Find where the given text appears and provide that cell's center as (x, y) coordinate. 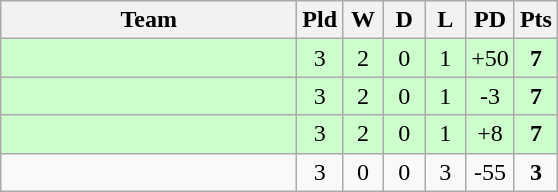
Pts (536, 20)
-3 (490, 96)
D (404, 20)
Pld (320, 20)
Team (149, 20)
+50 (490, 58)
-55 (490, 172)
W (364, 20)
+8 (490, 134)
PD (490, 20)
L (446, 20)
